Detect which cell encompasses the target text, then output its [x, y] center coordinate. 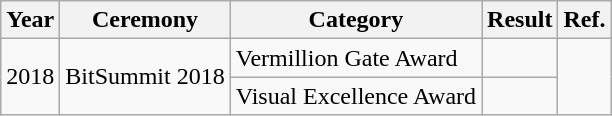
BitSummit 2018 [145, 77]
Result [520, 20]
Year [30, 20]
Vermillion Gate Award [356, 58]
2018 [30, 77]
Visual Excellence Award [356, 96]
Ref. [584, 20]
Category [356, 20]
Ceremony [145, 20]
